Return (X, Y) of the center of cell containing provided text 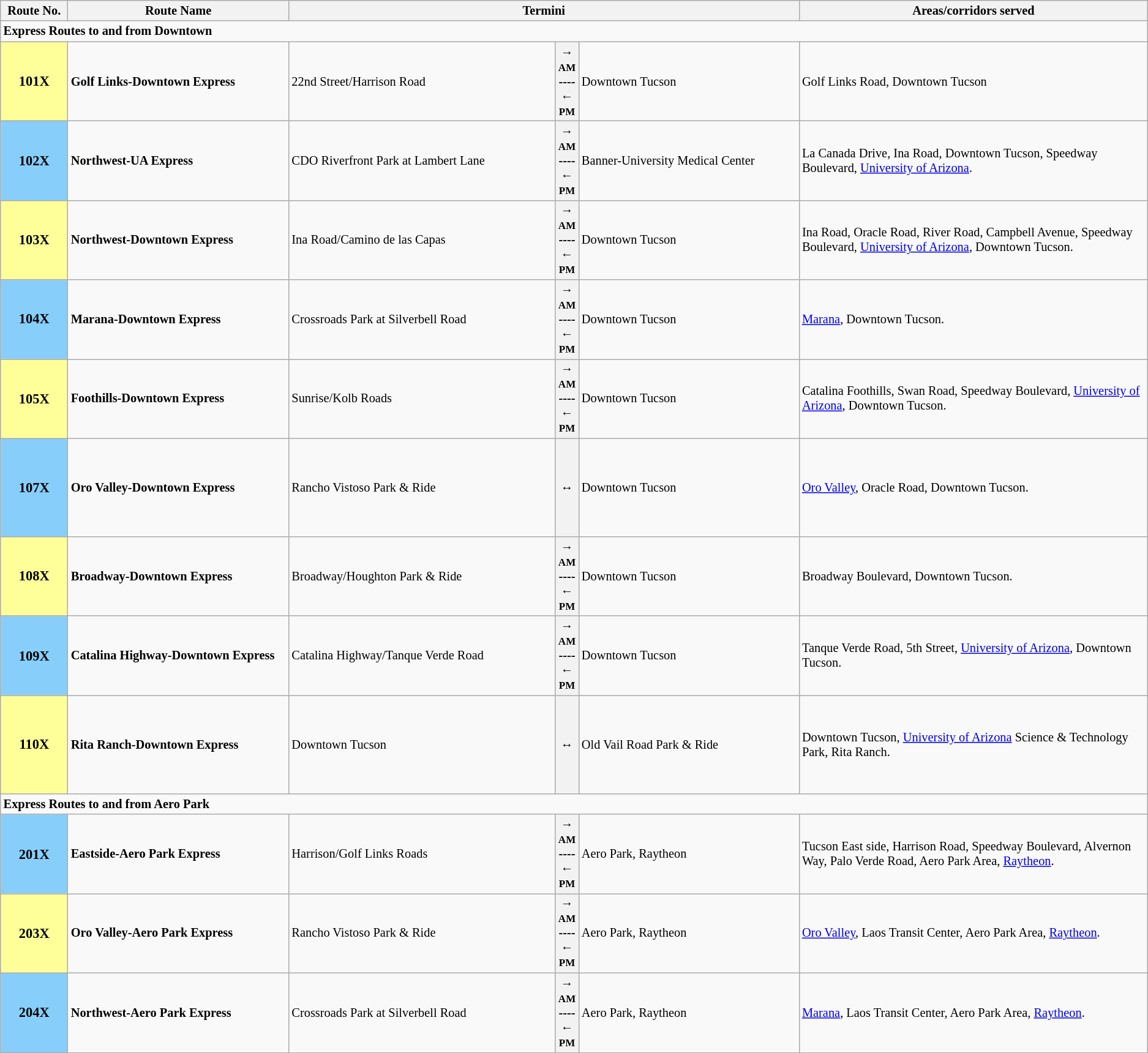
Marana, Downtown Tucson. (974, 320)
Sunrise/Kolb Roads (422, 399)
Northwest-UA Express (179, 160)
107X (34, 487)
Route Name (179, 10)
Foothills-Downtown Express (179, 399)
101X (34, 81)
Express Routes to and from Aero Park (574, 804)
Route No. (34, 10)
108X (34, 576)
Marana-Downtown Express (179, 320)
Catalina Highway/Tanque Verde Road (422, 656)
105X (34, 399)
Ina Road, Oracle Road, River Road, Campbell Avenue, Speedway Boulevard, University of Arizona, Downtown Tucson. (974, 240)
103X (34, 240)
Tucson East side, Harrison Road, Speedway Boulevard, Alvernon Way, Palo Verde Road, Aero Park Area, Raytheon. (974, 854)
Rita Ranch-Downtown Express (179, 744)
Oro Valley, Laos Transit Center, Aero Park Area, Raytheon. (974, 933)
Eastside-Aero Park Express (179, 854)
203X (34, 933)
204X (34, 1013)
CDO Riverfront Park at Lambert Lane (422, 160)
110X (34, 744)
Golf Links Road, Downtown Tucson (974, 81)
Oro Valley-Downtown Express (179, 487)
Oro Valley-Aero Park Express (179, 933)
102X (34, 160)
Banner-University Medical Center (689, 160)
Catalina Highway-Downtown Express (179, 656)
Broadway Boulevard, Downtown Tucson. (974, 576)
22nd Street/Harrison Road (422, 81)
Catalina Foothills, Swan Road, Speedway Boulevard, University of Arizona, Downtown Tucson. (974, 399)
Marana, Laos Transit Center, Aero Park Area, Raytheon. (974, 1013)
Downtown Tucson, University of Arizona Science & Technology Park, Rita Ranch. (974, 744)
Northwest-Downtown Express (179, 240)
Express Routes to and from Downtown (574, 31)
Areas/corridors served (974, 10)
Broadway/Houghton Park & Ride (422, 576)
Old Vail Road Park & Ride (689, 744)
Harrison/Golf Links Roads (422, 854)
Broadway-Downtown Express (179, 576)
La Canada Drive, Ina Road, Downtown Tucson, Speedway Boulevard, University of Arizona. (974, 160)
Northwest-Aero Park Express (179, 1013)
Ina Road/Camino de las Capas (422, 240)
Tanque Verde Road, 5th Street, University of Arizona, Downtown Tucson. (974, 656)
201X (34, 854)
Termini (544, 10)
Golf Links-Downtown Express (179, 81)
Oro Valley, Oracle Road, Downtown Tucson. (974, 487)
104X (34, 320)
109X (34, 656)
